Return the (x, y) coordinate for the center point of the cell that contains the specified text.  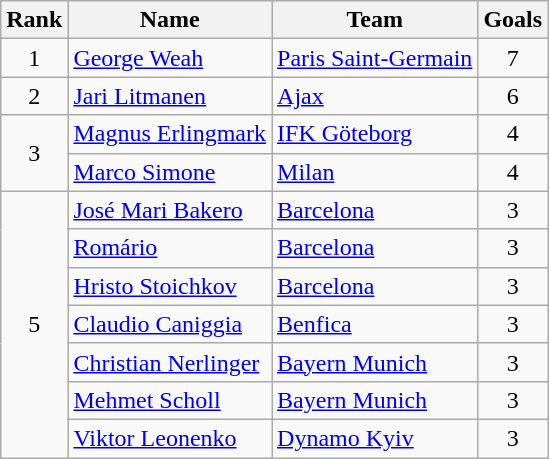
Goals (513, 20)
Magnus Erlingmark (170, 134)
Benfica (375, 324)
2 (34, 96)
5 (34, 324)
Christian Nerlinger (170, 362)
Marco Simone (170, 172)
Team (375, 20)
7 (513, 58)
Mehmet Scholl (170, 400)
Jari Litmanen (170, 96)
Claudio Caniggia (170, 324)
Paris Saint-Germain (375, 58)
Milan (375, 172)
Hristo Stoichkov (170, 286)
George Weah (170, 58)
6 (513, 96)
Viktor Leonenko (170, 438)
Name (170, 20)
1 (34, 58)
Rank (34, 20)
Ajax (375, 96)
Romário (170, 248)
José Mari Bakero (170, 210)
IFK Göteborg (375, 134)
Dynamo Kyiv (375, 438)
